Identify which cell holds the provided text, then report its [x, y] central coordinate. 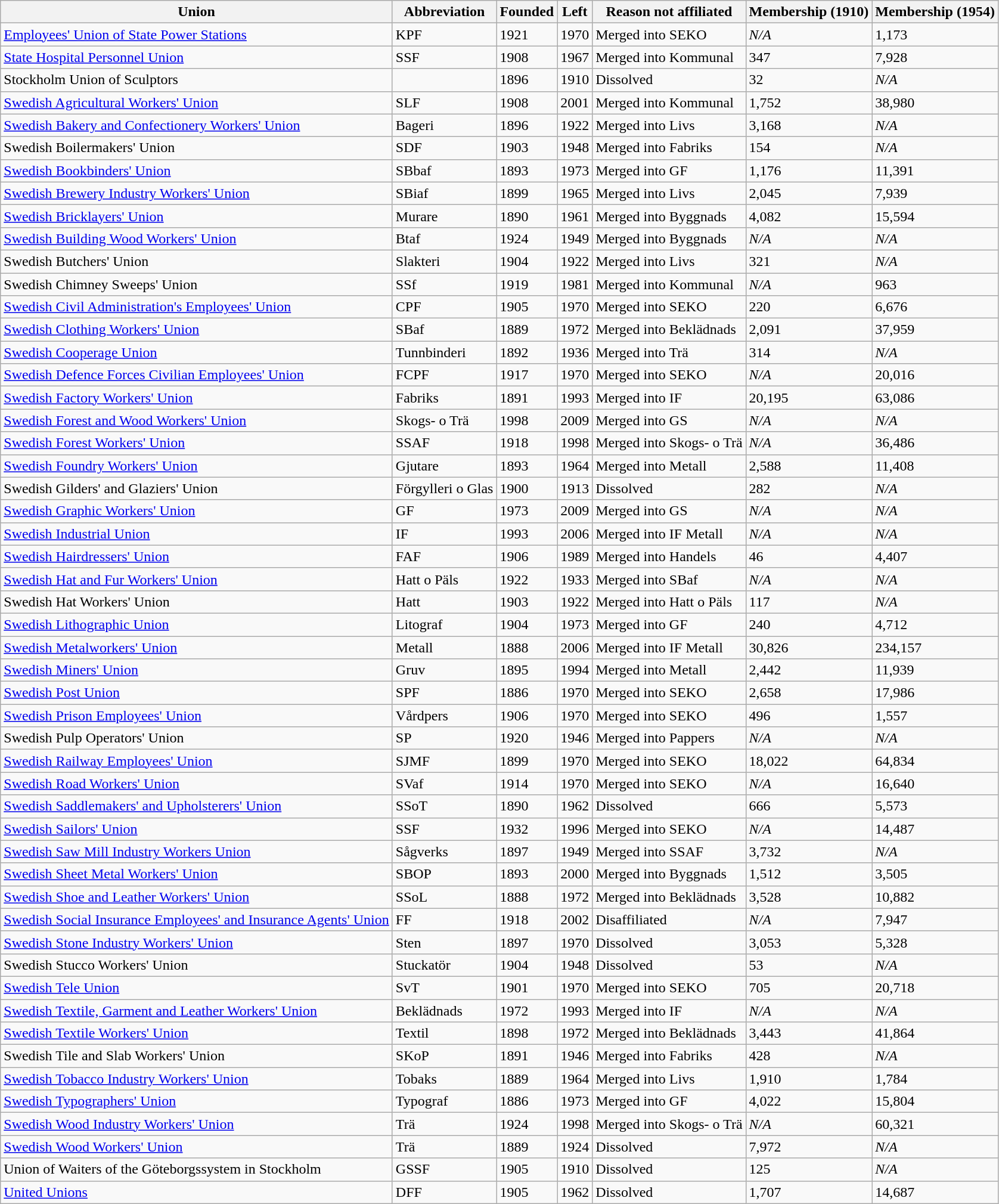
32 [809, 80]
Reason not affiliated [669, 12]
1961 [575, 216]
14,687 [935, 1192]
60,321 [935, 1124]
Swedish Wood Industry Workers' Union [197, 1124]
11,939 [935, 670]
Swedish Post Union [197, 693]
SSoL [445, 897]
Swedish Building Wood Workers' Union [197, 239]
1994 [575, 670]
SP [445, 738]
1,173 [935, 35]
18,022 [809, 761]
Swedish Lithographic Union [197, 624]
SDF [445, 148]
Merged into SBaf [669, 579]
Förgylleri o Glas [445, 488]
5,328 [935, 942]
20,016 [935, 375]
4,712 [935, 624]
11,391 [935, 171]
Swedish Sailors' Union [197, 829]
1,512 [809, 874]
Hatt [445, 602]
Swedish Bakery and Confectionery Workers' Union [197, 125]
666 [809, 806]
234,157 [935, 647]
64,834 [935, 761]
1981 [575, 284]
15,594 [935, 216]
Swedish Butchers' Union [197, 261]
1895 [527, 670]
Swedish Shoe and Leather Workers' Union [197, 897]
1898 [527, 1033]
1967 [575, 57]
SLF [445, 103]
63,086 [935, 398]
220 [809, 307]
2001 [575, 103]
1965 [575, 193]
4,407 [935, 556]
41,864 [935, 1033]
496 [809, 716]
Swedish Stone Industry Workers' Union [197, 942]
Swedish Wood Workers' Union [197, 1147]
Swedish Factory Workers' Union [197, 398]
117 [809, 602]
Founded [527, 12]
Merged into Pappers [669, 738]
Swedish Bookbinders' Union [197, 171]
Fabriks [445, 398]
36,486 [935, 443]
347 [809, 57]
Swedish Tobacco Industry Workers' Union [197, 1079]
5,573 [935, 806]
15,804 [935, 1101]
Swedish Road Workers' Union [197, 784]
53 [809, 965]
7,972 [809, 1147]
38,980 [935, 103]
46 [809, 556]
1996 [575, 829]
Swedish Civil Administration's Employees' Union [197, 307]
SJMF [445, 761]
Union [197, 12]
Sten [445, 942]
SBaf [445, 330]
Union of Waiters of the Göteborgssystem in Stockholm [197, 1169]
IF [445, 534]
11,408 [935, 466]
3,168 [809, 125]
20,718 [935, 988]
2,045 [809, 193]
1919 [527, 284]
7,928 [935, 57]
6,676 [935, 307]
428 [809, 1056]
14,487 [935, 829]
4,082 [809, 216]
Stuckatör [445, 965]
FF [445, 920]
1,752 [809, 103]
Metall [445, 647]
Bageri [445, 125]
1913 [575, 488]
Swedish Hat Workers' Union [197, 602]
Swedish Forest Workers' Union [197, 443]
Hatt o Päls [445, 579]
30,826 [809, 647]
SBiaf [445, 193]
1,784 [935, 1079]
DFF [445, 1192]
1,707 [809, 1192]
Tobaks [445, 1079]
Swedish Forest and Wood Workers' Union [197, 420]
Membership (1954) [935, 12]
Gjutare [445, 466]
Swedish Pulp Operators' Union [197, 738]
CPF [445, 307]
37,959 [935, 330]
4,022 [809, 1101]
SSAF [445, 443]
Swedish Agricultural Workers' Union [197, 103]
2,588 [809, 466]
Merged into Handels [669, 556]
Swedish Hat and Fur Workers' Union [197, 579]
Swedish Tile and Slab Workers' Union [197, 1056]
Swedish Social Insurance Employees' and Insurance Agents' Union [197, 920]
GF [445, 511]
Swedish Graphic Workers' Union [197, 511]
Sågverks [445, 852]
Swedish Miners' Union [197, 670]
Textil [445, 1033]
Swedish Railway Employees' Union [197, 761]
Swedish Metalworkers' Union [197, 647]
Murare [445, 216]
Swedish Sheet Metal Workers' Union [197, 874]
Swedish Gilders' and Glaziers' Union [197, 488]
1933 [575, 579]
FAF [445, 556]
1901 [527, 988]
KPF [445, 35]
Swedish Cooperage Union [197, 352]
FCPF [445, 375]
1932 [527, 829]
240 [809, 624]
Tunnbinderi [445, 352]
3,443 [809, 1033]
United Unions [197, 1192]
321 [809, 261]
SVaf [445, 784]
Swedish Defence Forces Civilian Employees' Union [197, 375]
314 [809, 352]
Membership (1910) [809, 12]
SKoP [445, 1056]
Swedish Bricklayers' Union [197, 216]
Swedish Saw Mill Industry Workers Union [197, 852]
Btaf [445, 239]
2,442 [809, 670]
7,947 [935, 920]
Employees' Union of State Power Stations [197, 35]
Swedish Typographers' Union [197, 1101]
SBbaf [445, 171]
1917 [527, 375]
3,053 [809, 942]
Swedish Hairdressers' Union [197, 556]
Swedish Boilermakers' Union [197, 148]
1892 [527, 352]
7,939 [935, 193]
2000 [575, 874]
Swedish Textile Workers' Union [197, 1033]
Swedish Saddlemakers' and Upholsterers' Union [197, 806]
Swedish Clothing Workers' Union [197, 330]
Swedish Chimney Sweeps' Union [197, 284]
Stockholm Union of Sculptors [197, 80]
20,195 [809, 398]
Slakteri [445, 261]
3,732 [809, 852]
SSoT [445, 806]
10,882 [935, 897]
154 [809, 148]
1989 [575, 556]
Typograf [445, 1101]
State Hospital Personnel Union [197, 57]
Swedish Foundry Workers' Union [197, 466]
SPF [445, 693]
1900 [527, 488]
963 [935, 284]
Merged into Trä [669, 352]
SBOP [445, 874]
Skogs- o Trä [445, 420]
705 [809, 988]
Left [575, 12]
GSSF [445, 1169]
Litograf [445, 624]
1,176 [809, 171]
SvT [445, 988]
Disaffiliated [669, 920]
Abbreviation [445, 12]
2002 [575, 920]
16,640 [935, 784]
Swedish Stucco Workers' Union [197, 965]
3,505 [935, 874]
1921 [527, 35]
Gruv [445, 670]
1914 [527, 784]
Merged into Hatt o Päls [669, 602]
1936 [575, 352]
Merged into SSAF [669, 852]
2,658 [809, 693]
17,986 [935, 693]
1,910 [809, 1079]
Swedish Brewery Industry Workers' Union [197, 193]
1920 [527, 738]
125 [809, 1169]
282 [809, 488]
Beklädnads [445, 1011]
Swedish Industrial Union [197, 534]
SSf [445, 284]
2,091 [809, 330]
3,528 [809, 897]
Swedish Textile, Garment and Leather Workers' Union [197, 1011]
Swedish Tele Union [197, 988]
Vårdpers [445, 716]
1,557 [935, 716]
Swedish Prison Employees' Union [197, 716]
